From the cell containing the given text, extract its center point as (X, Y) coordinate. 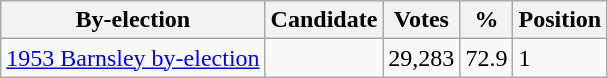
Votes (422, 20)
1 (560, 58)
Candidate (324, 20)
% (486, 20)
1953 Barnsley by-election (133, 58)
By-election (133, 20)
72.9 (486, 58)
29,283 (422, 58)
Position (560, 20)
